Identify which cell holds the provided text, then report its (X, Y) central coordinate. 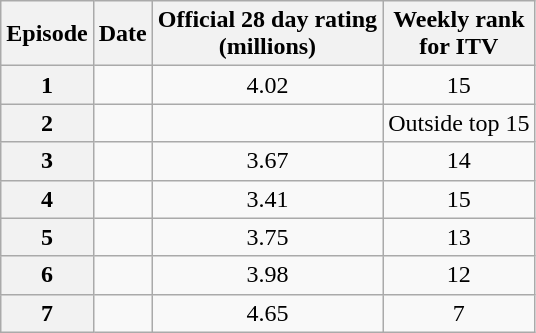
14 (459, 161)
3.98 (267, 275)
Official 28 day rating(millions) (267, 34)
4 (47, 199)
13 (459, 237)
3.67 (267, 161)
3.75 (267, 237)
Episode (47, 34)
6 (47, 275)
Outside top 15 (459, 123)
3.41 (267, 199)
4.02 (267, 85)
3 (47, 161)
Date (122, 34)
1 (47, 85)
12 (459, 275)
4.65 (267, 313)
2 (47, 123)
Weekly rankfor ITV (459, 34)
5 (47, 237)
